Output the (X, Y) coordinate of the center of the cell containing the given text.  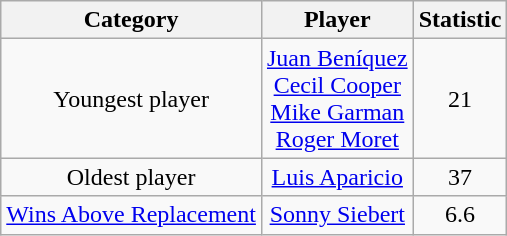
Luis Aparicio (337, 177)
37 (460, 177)
21 (460, 98)
Juan BeníquezCecil CooperMike GarmanRoger Moret (337, 98)
Sonny Siebert (337, 215)
6.6 (460, 215)
Statistic (460, 20)
Wins Above Replacement (132, 215)
Youngest player (132, 98)
Category (132, 20)
Player (337, 20)
Oldest player (132, 177)
